Return (x, y) of the center of cell containing provided text 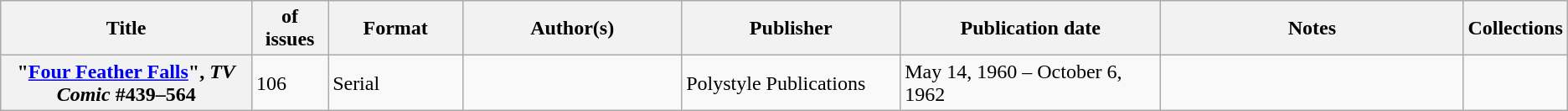
Publisher (791, 29)
Title (126, 29)
Serial (395, 82)
Author(s) (573, 29)
106 (290, 82)
Format (395, 29)
May 14, 1960 – October 6, 1962 (1030, 82)
Publication date (1030, 29)
"Four Feather Falls", TV Comic #439–564 (126, 82)
Polystyle Publications (791, 82)
of issues (290, 29)
Notes (1312, 29)
Collections (1515, 29)
